Provide the [X, Y] coordinate of the cell's center where the given text is located.  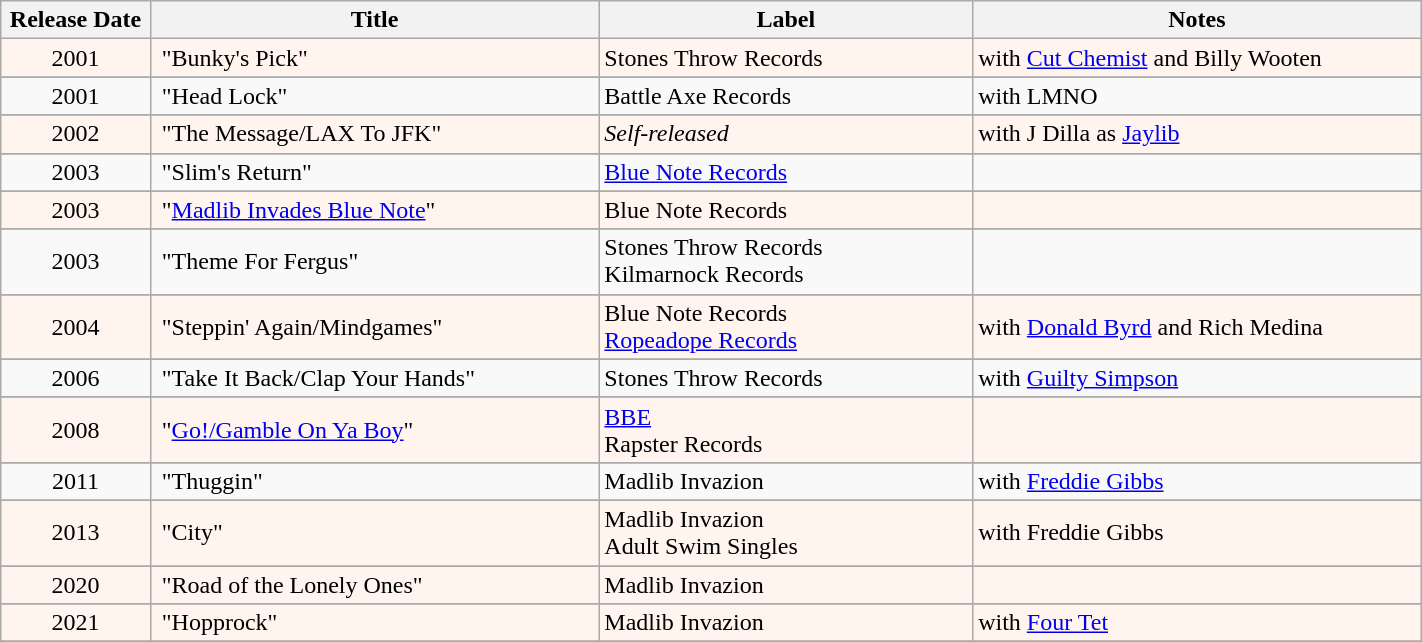
"Thuggin" [374, 481]
with J Dilla as Jaylib [1198, 134]
2006 [76, 378]
BBERapster Records [786, 430]
"Steppin' Again/Mindgames" [374, 326]
2021 [76, 623]
Stones Throw RecordsKilmarnock Records [786, 262]
with LMNO [1198, 96]
with Guilty Simpson [1198, 378]
"Madlib Invades Blue Note" [374, 210]
with Donald Byrd and Rich Medina [1198, 326]
"Bunky's Pick" [374, 58]
Release Date [76, 20]
Battle Axe Records [786, 96]
Blue Note RecordsRopeadope Records [786, 326]
Label [786, 20]
"Go!/Gamble On Ya Boy" [374, 430]
"The Message/LAX To JFK" [374, 134]
"City" [374, 532]
2008 [76, 430]
2004 [76, 326]
"Head Lock" [374, 96]
"Hopprock" [374, 623]
2020 [76, 585]
with Four Tet [1198, 623]
2011 [76, 481]
2002 [76, 134]
Madlib InvazionAdult Swim Singles [786, 532]
with Cut Chemist and Billy Wooten [1198, 58]
Self-released [786, 134]
Notes [1198, 20]
"Theme For Fergus" [374, 262]
"Take It Back/Clap Your Hands" [374, 378]
Title [374, 20]
"Slim's Return" [374, 172]
"Road of the Lonely Ones" [374, 585]
2013 [76, 532]
